Pinpoint the cell where the given text exists, returning its (x, y) midpoint coordinate. 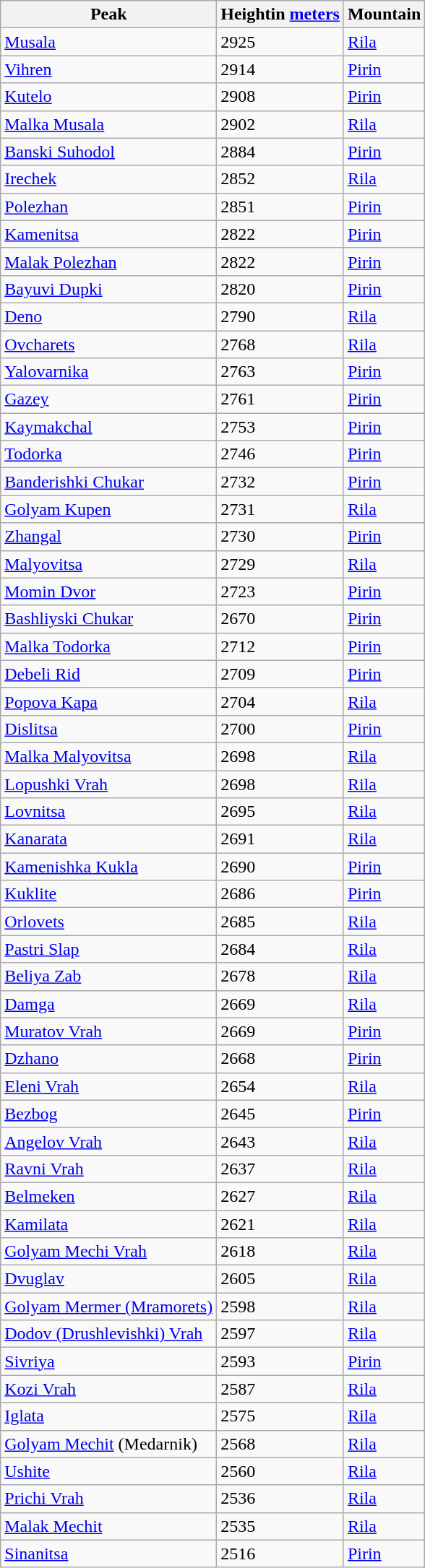
Pastri Slap (108, 949)
Yalovarnika (108, 372)
Ushite (108, 1471)
2575 (280, 1416)
Momin Dvor (108, 592)
Vihren (108, 69)
Ovcharets (108, 345)
Malak Polezhan (108, 261)
Dodov (Drushlevishki) Vrah (108, 1334)
2516 (280, 1554)
Mountain (384, 14)
2820 (280, 289)
2654 (280, 1086)
Belmeken (108, 1196)
Sivriya (108, 1361)
Malyovitsa (108, 564)
Musala (108, 42)
Polezhan (108, 207)
2700 (280, 729)
Todorka (108, 454)
Malka Musala (108, 124)
Kutelo (108, 97)
Zhangal (108, 537)
2678 (280, 976)
2637 (280, 1169)
2709 (280, 674)
2605 (280, 1279)
Lovnitsa (108, 812)
2686 (280, 894)
2618 (280, 1252)
Kamenishka Kukla (108, 867)
Malka Todorka (108, 646)
Bashliyski Chukar (108, 619)
2695 (280, 812)
Heightin meters (280, 14)
2536 (280, 1499)
2535 (280, 1526)
2668 (280, 1059)
2690 (280, 867)
Kanarata (108, 839)
2593 (280, 1361)
Golyam Mechit (Medarnik) (108, 1444)
Angelov Vrah (108, 1141)
2587 (280, 1389)
2691 (280, 839)
Kuklite (108, 894)
2704 (280, 701)
Kaymakchal (108, 427)
Prichi Vrah (108, 1499)
Malka Malyovitsa (108, 756)
2597 (280, 1334)
Dvuglav (108, 1279)
Irechek (108, 179)
Bayuvi Dupki (108, 289)
Dislitsa (108, 729)
2851 (280, 207)
Ravni Vrah (108, 1169)
2560 (280, 1471)
Lopushki Vrah (108, 784)
Bezbog (108, 1114)
2908 (280, 97)
2914 (280, 69)
Gazey (108, 399)
Beliya Zab (108, 976)
2902 (280, 124)
Deno (108, 316)
2768 (280, 345)
2925 (280, 42)
Eleni Vrah (108, 1086)
2684 (280, 949)
2761 (280, 399)
2731 (280, 509)
2621 (280, 1224)
2852 (280, 179)
2746 (280, 454)
Golyam Mechi Vrah (108, 1252)
Iglata (108, 1416)
2763 (280, 372)
2598 (280, 1307)
Kozi Vrah (108, 1389)
2790 (280, 316)
Golyam Mermer (Mramorets) (108, 1307)
Muratov Vrah (108, 1031)
2568 (280, 1444)
Dzhano (108, 1059)
Golyam Kupen (108, 509)
2723 (280, 592)
2627 (280, 1196)
Banski Suhodol (108, 152)
Popova Kapa (108, 701)
Peak (108, 14)
2670 (280, 619)
2685 (280, 922)
2643 (280, 1141)
Kamenitsa (108, 234)
Sinanitsa (108, 1554)
2884 (280, 152)
2712 (280, 646)
Banderishki Chukar (108, 482)
Damga (108, 1004)
2729 (280, 564)
Debeli Rid (108, 674)
Malak Mechit (108, 1526)
2645 (280, 1114)
2753 (280, 427)
2732 (280, 482)
Kamilata (108, 1224)
Orlovets (108, 922)
2730 (280, 537)
